Identify which cell holds the provided text, then report its (X, Y) central coordinate. 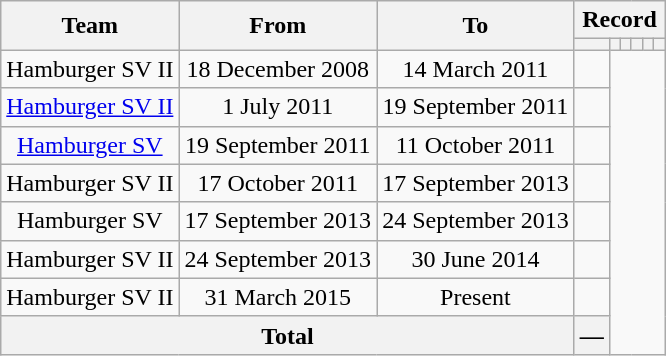
Record (619, 20)
From (278, 26)
— (592, 335)
Present (476, 297)
18 December 2008 (278, 69)
30 June 2014 (476, 259)
Total (288, 335)
To (476, 26)
17 October 2011 (278, 183)
31 March 2015 (278, 297)
Team (90, 26)
14 March 2011 (476, 69)
1 July 2011 (278, 107)
11 October 2011 (476, 145)
